Determine the [X, Y] coordinate at the center of the cell enclosing the given text.  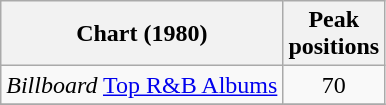
Peakpositions [334, 34]
Billboard Top R&B Albums [142, 85]
70 [334, 85]
Chart (1980) [142, 34]
